Return the (X, Y) coordinate for the center point of the cell that contains the specified text.  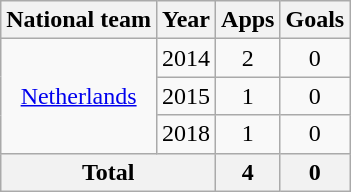
National team (79, 20)
Goals (315, 20)
Year (186, 20)
2014 (186, 58)
Netherlands (79, 96)
Apps (248, 20)
2 (248, 58)
2015 (186, 96)
2018 (186, 134)
4 (248, 172)
Total (108, 172)
